Locate the cell with the specified text and output its (X, Y) center coordinate. 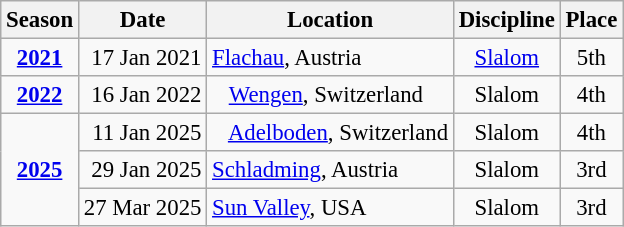
Location (330, 20)
Date (142, 20)
11 Jan 2025 (142, 133)
17 Jan 2021 (142, 58)
Adelboden, Switzerland (330, 133)
5th (591, 58)
Discipline (506, 20)
Schladming, Austria (330, 170)
Season (40, 20)
29 Jan 2025 (142, 170)
Place (591, 20)
2021 (40, 58)
27 Mar 2025 (142, 208)
16 Jan 2022 (142, 95)
2025 (40, 170)
Flachau, Austria (330, 58)
Wengen, Switzerland (330, 95)
Sun Valley, USA (330, 208)
2022 (40, 95)
